From the cell containing the given text, extract its center point as [x, y] coordinate. 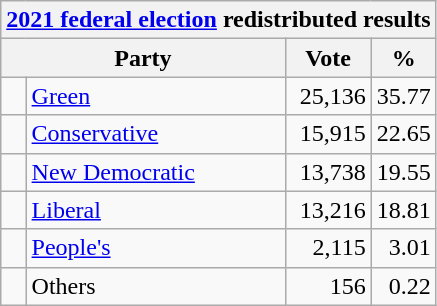
Green [156, 96]
Conservative [156, 134]
Others [156, 286]
People's [156, 248]
0.22 [404, 286]
18.81 [404, 210]
Vote [328, 58]
Liberal [156, 210]
156 [328, 286]
13,216 [328, 210]
New Democratic [156, 172]
15,915 [328, 134]
35.77 [404, 96]
25,136 [328, 96]
13,738 [328, 172]
3.01 [404, 248]
2,115 [328, 248]
19.55 [404, 172]
% [404, 58]
2021 federal election redistributed results [218, 20]
22.65 [404, 134]
Party [143, 58]
